Pinpoint the cell where the given text exists, returning its (x, y) midpoint coordinate. 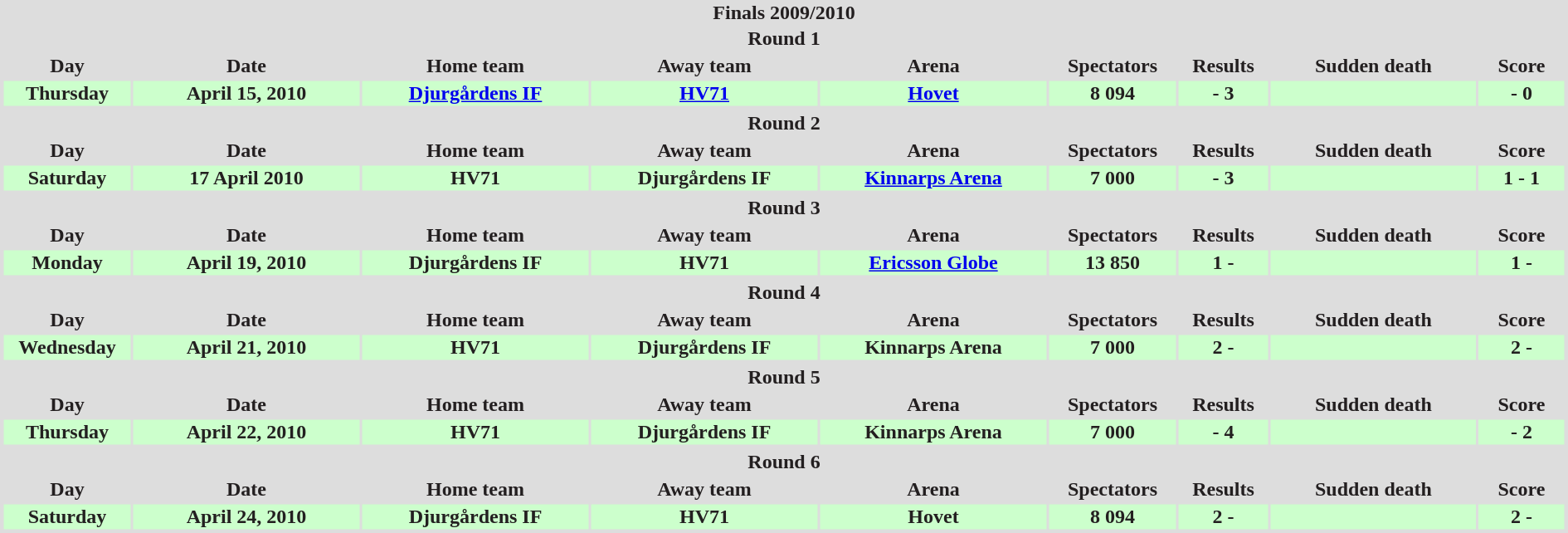
Wednesday (66, 348)
- 0 (1522, 94)
Round 5 (783, 378)
April 19, 2010 (246, 263)
April 22, 2010 (246, 433)
Round 2 (783, 124)
Round 6 (783, 462)
April 15, 2010 (246, 94)
1 - 1 (1522, 178)
- 2 (1522, 433)
17 April 2010 (246, 178)
Round 4 (783, 293)
Round 3 (783, 208)
Round 1 (783, 39)
Ericsson Globe (933, 263)
- 4 (1223, 433)
April 24, 2010 (246, 517)
13 850 (1112, 263)
April 21, 2010 (246, 348)
Monday (66, 263)
